For the text-containing cell, return its midpoint in [x, y] coordinate format. 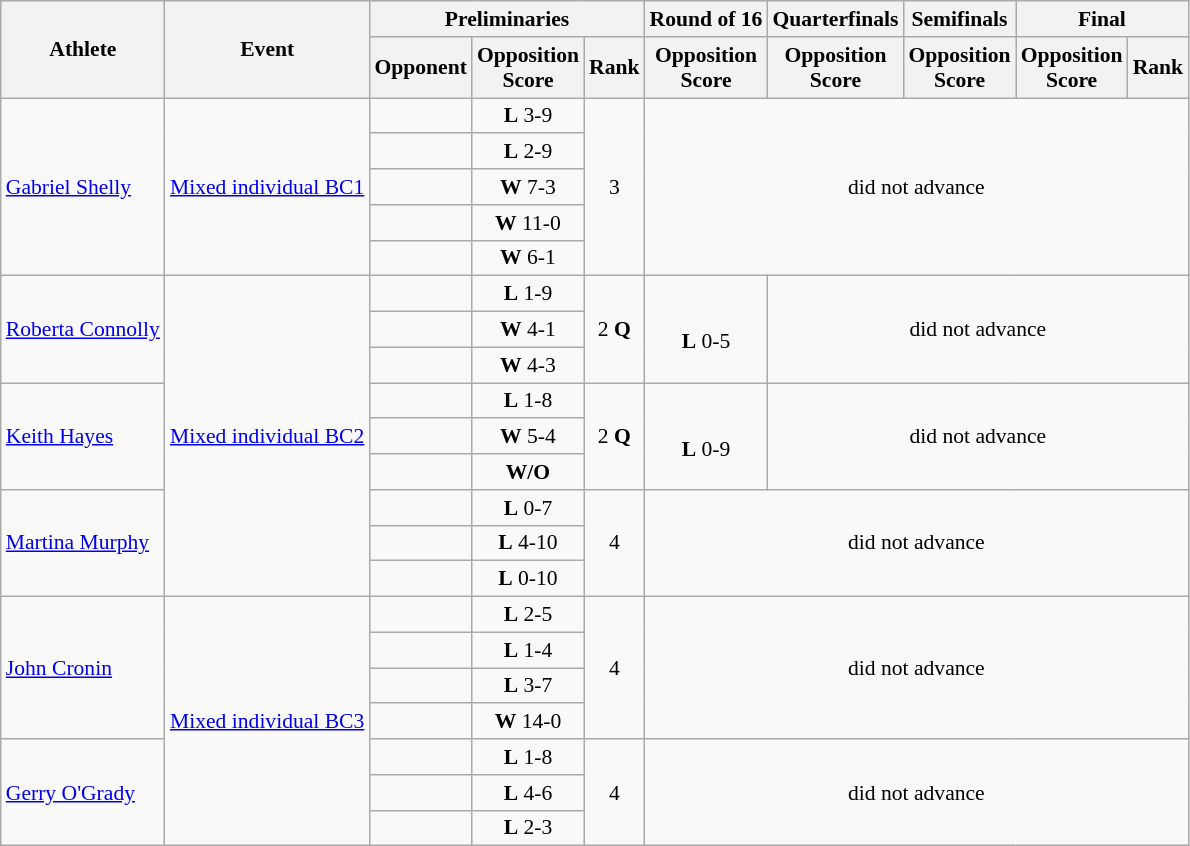
Preliminaries [506, 19]
Opponent [420, 68]
Gabriel Shelly [83, 187]
L 4-6 [528, 793]
Roberta Connolly [83, 330]
L 4-10 [528, 543]
W/O [528, 472]
L 0-9 [706, 436]
W 6-1 [528, 258]
Final [1102, 19]
W 14-0 [528, 722]
L 1-4 [528, 650]
L 2-9 [528, 152]
Athlete [83, 50]
L 3-9 [528, 116]
L 3-7 [528, 686]
L 0-7 [528, 508]
Event [267, 50]
Mixed individual BC2 [267, 436]
L 2-3 [528, 828]
John Cronin [83, 668]
W 11-0 [528, 223]
L 0-5 [706, 330]
Mixed individual BC3 [267, 722]
Semifinals [959, 19]
W 5-4 [528, 437]
L 0-10 [528, 579]
W 4-3 [528, 365]
W 7-3 [528, 187]
3 [614, 187]
Gerry O'Grady [83, 792]
L 2-5 [528, 615]
Keith Hayes [83, 436]
L 1-9 [528, 294]
Quarterfinals [835, 19]
Round of 16 [706, 19]
W 4-1 [528, 330]
Mixed individual BC1 [267, 187]
Martina Murphy [83, 544]
